Detect which cell encompasses the target text, then output its [X, Y] center coordinate. 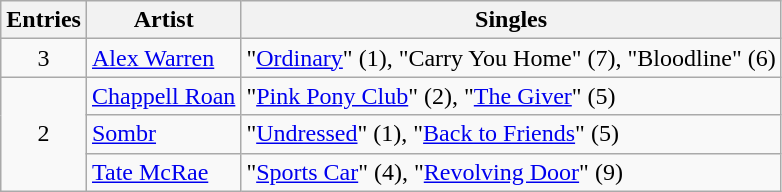
"Sports Car" (4), "Revolving Door" (9) [511, 172]
2 [44, 134]
Sombr [163, 134]
Tate McRae [163, 172]
Chappell Roan [163, 96]
"Ordinary" (1), "Carry You Home" (7), "Bloodline" (6) [511, 58]
Entries [44, 20]
Singles [511, 20]
3 [44, 58]
Artist [163, 20]
"Pink Pony Club" (2), "The Giver" (5) [511, 96]
"Undressed" (1), "Back to Friends" (5) [511, 134]
Alex Warren [163, 58]
